Identify which cell holds the provided text, then report its (X, Y) central coordinate. 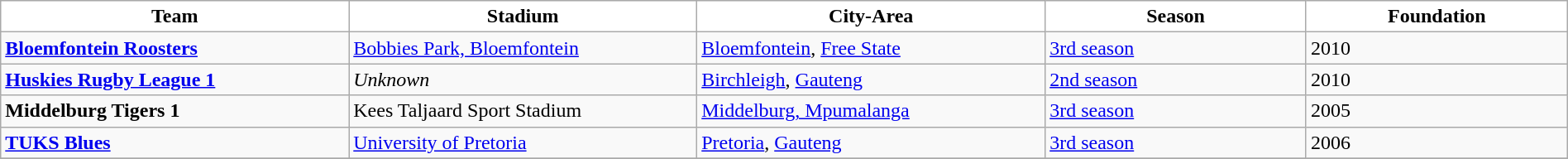
Middelburg, Mpumalanga (872, 111)
Season (1176, 17)
2nd season (1176, 79)
2005 (1437, 111)
2006 (1437, 142)
Bloemfontein Roosters (175, 48)
Foundation (1437, 17)
Huskies Rugby League 1 (175, 79)
Bobbies Park, Bloemfontein (523, 48)
Birchleigh, Gauteng (872, 79)
Middelburg Tigers 1 (175, 111)
Bloemfontein, Free State (872, 48)
Pretoria, Gauteng (872, 142)
City-Area (872, 17)
Stadium (523, 17)
University of Pretoria (523, 142)
TUKS Blues (175, 142)
Unknown (523, 79)
Team (175, 17)
Kees Taljaard Sport Stadium (523, 111)
